Find where the given text appears and provide that cell's center as [X, Y] coordinate. 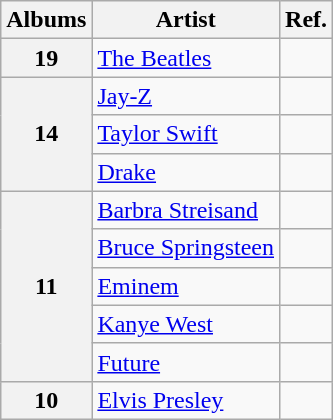
14 [46, 134]
Future [186, 362]
11 [46, 286]
Artist [186, 20]
The Beatles [186, 58]
Albums [46, 20]
10 [46, 400]
Elvis Presley [186, 400]
Taylor Swift [186, 134]
Eminem [186, 286]
Bruce Springsteen [186, 248]
Jay-Z [186, 96]
Ref. [306, 20]
19 [46, 58]
Drake [186, 172]
Barbra Streisand [186, 210]
Kanye West [186, 324]
